Return [x, y] of the center of cell containing provided text 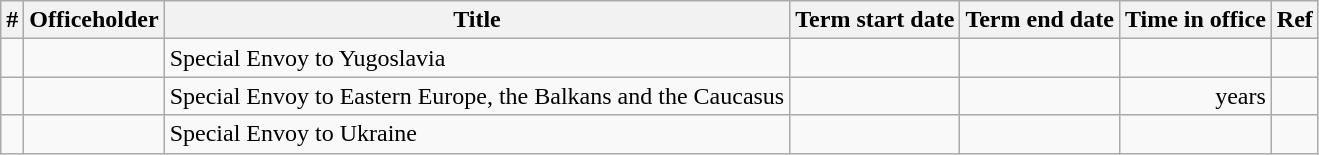
Special Envoy to Eastern Europe, the Balkans and the Caucasus [477, 96]
Title [477, 20]
Time in office [1195, 20]
Special Envoy to Yugoslavia [477, 58]
Term end date [1040, 20]
Officeholder [94, 20]
Term start date [875, 20]
years [1195, 96]
Ref [1294, 20]
# [12, 20]
Special Envoy to Ukraine [477, 134]
